Output the [X, Y] coordinate of the center of the cell containing the given text.  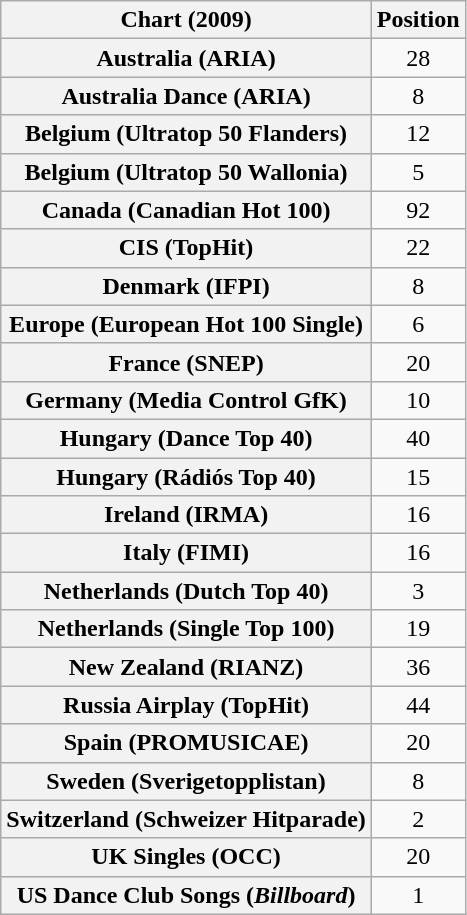
Europe (European Hot 100 Single) [186, 324]
2 [418, 819]
Belgium (Ultratop 50 Wallonia) [186, 172]
Italy (FIMI) [186, 553]
19 [418, 629]
Sweden (Sverigetopplistan) [186, 781]
Australia Dance (ARIA) [186, 96]
New Zealand (RIANZ) [186, 667]
US Dance Club Songs (Billboard) [186, 895]
Switzerland (Schweizer Hitparade) [186, 819]
Spain (PROMUSICAE) [186, 743]
15 [418, 477]
CIS (TopHit) [186, 248]
Position [418, 20]
22 [418, 248]
28 [418, 58]
40 [418, 438]
Denmark (IFPI) [186, 286]
3 [418, 591]
Australia (ARIA) [186, 58]
Chart (2009) [186, 20]
Netherlands (Single Top 100) [186, 629]
92 [418, 210]
36 [418, 667]
Russia Airplay (TopHit) [186, 705]
France (SNEP) [186, 362]
Germany (Media Control GfK) [186, 400]
Ireland (IRMA) [186, 515]
Belgium (Ultratop 50 Flanders) [186, 134]
Hungary (Rádiós Top 40) [186, 477]
10 [418, 400]
UK Singles (OCC) [186, 857]
5 [418, 172]
Canada (Canadian Hot 100) [186, 210]
Hungary (Dance Top 40) [186, 438]
Netherlands (Dutch Top 40) [186, 591]
44 [418, 705]
6 [418, 324]
12 [418, 134]
1 [418, 895]
